Provide the (X, Y) coordinate of the cell's center where the given text is located.  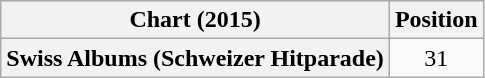
Swiss Albums (Schweizer Hitparade) (196, 58)
Chart (2015) (196, 20)
31 (436, 58)
Position (436, 20)
